Capture the cell that displays the provided text and extract its [X, Y] central coordinate. 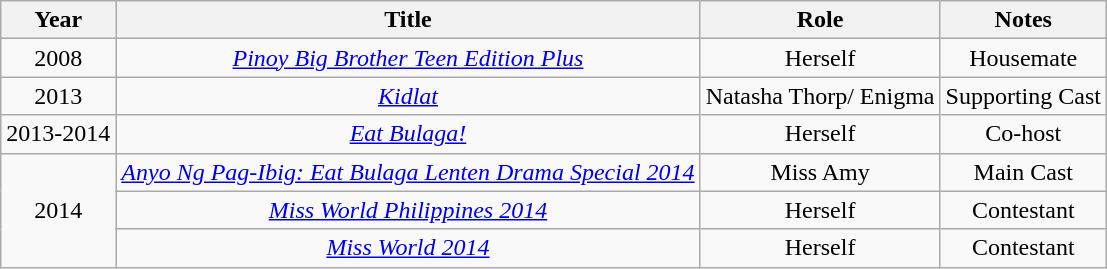
Anyo Ng Pag-Ibig: Eat Bulaga Lenten Drama Special 2014 [408, 172]
Housemate [1023, 58]
Year [58, 20]
Supporting Cast [1023, 96]
2013-2014 [58, 134]
Pinoy Big Brother Teen Edition Plus [408, 58]
Miss World 2014 [408, 248]
2014 [58, 210]
2013 [58, 96]
Notes [1023, 20]
Kidlat [408, 96]
Main Cast [1023, 172]
Co-host [1023, 134]
2008 [58, 58]
Natasha Thorp/ Enigma [820, 96]
Role [820, 20]
Miss Amy [820, 172]
Eat Bulaga! [408, 134]
Miss World Philippines 2014 [408, 210]
Title [408, 20]
